Output the [X, Y] coordinate of the center of the cell containing the given text.  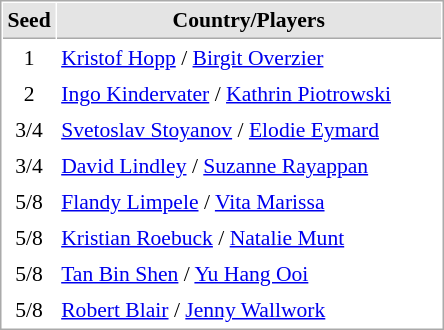
Kristof Hopp / Birgit Overzier [249, 57]
David Lindley / Suzanne Rayappan [249, 165]
Kristian Roebuck / Natalie Munt [249, 237]
Flandy Limpele / Vita Marissa [249, 201]
1 [29, 57]
Tan Bin Shen / Yu Hang Ooi [249, 273]
Country/Players [249, 21]
Ingo Kindervater / Kathrin Piotrowski [249, 93]
2 [29, 93]
Seed [29, 21]
Robert Blair / Jenny Wallwork [249, 309]
Svetoslav Stoyanov / Elodie Eymard [249, 129]
